From the cell containing the given text, extract its center point as [x, y] coordinate. 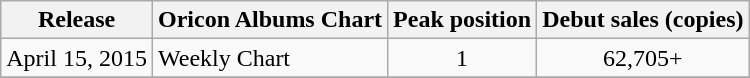
Oricon Albums Chart [270, 20]
April 15, 2015 [77, 58]
Peak position [462, 20]
Release [77, 20]
Weekly Chart [270, 58]
62,705+ [643, 58]
Debut sales (copies) [643, 20]
1 [462, 58]
